Search for the cell housing the specified text and yield its (X, Y) center coordinate. 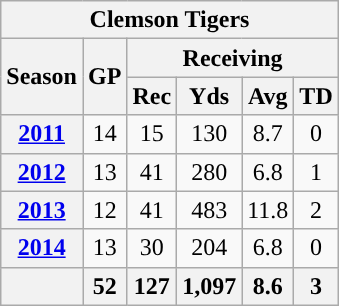
15 (152, 134)
1 (316, 172)
2 (316, 210)
8.7 (268, 134)
8.6 (268, 286)
130 (210, 134)
52 (104, 286)
Rec (152, 96)
Avg (268, 96)
483 (210, 210)
2011 (42, 134)
Receiving (232, 58)
Clemson Tigers (170, 20)
2013 (42, 210)
Season (42, 77)
3 (316, 286)
GP (104, 77)
12 (104, 210)
2014 (42, 248)
2012 (42, 172)
14 (104, 134)
280 (210, 172)
1,097 (210, 286)
30 (152, 248)
127 (152, 286)
204 (210, 248)
TD (316, 96)
11.8 (268, 210)
Yds (210, 96)
